Search for the cell housing the specified text and yield its [X, Y] center coordinate. 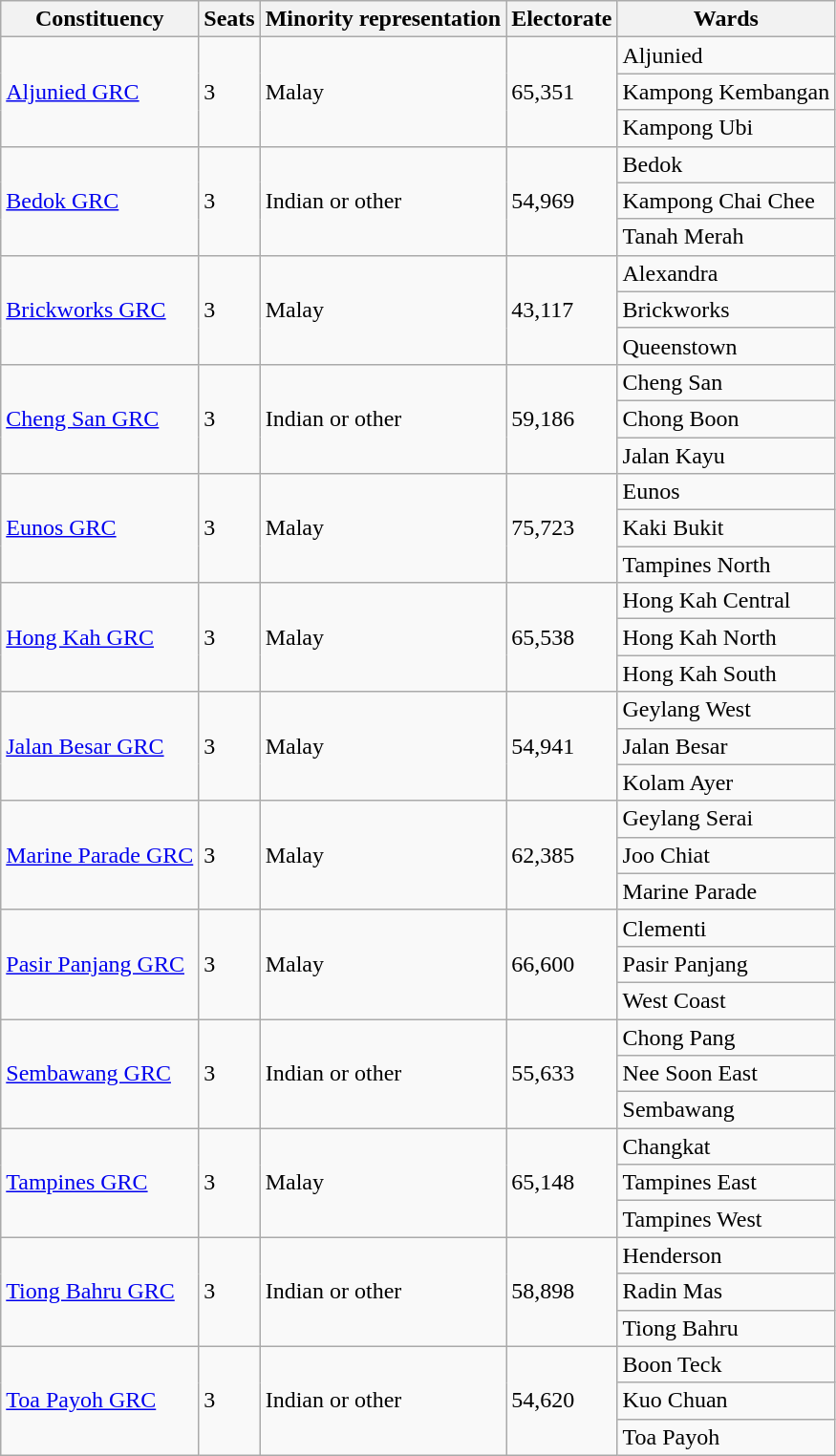
Bedok [726, 164]
Cheng San [726, 382]
75,723 [562, 528]
Chong Boon [726, 418]
54,941 [562, 746]
Tampines North [726, 565]
59,186 [562, 418]
Marine Parade [726, 891]
43,117 [562, 310]
Electorate [562, 19]
Jalan Besar GRC [99, 746]
Nee Soon East [726, 1074]
58,898 [562, 1292]
Radin Mas [726, 1292]
Tampines West [726, 1219]
Toa Payoh GRC [99, 1401]
Alexandra [726, 273]
Toa Payoh [726, 1437]
Tampines GRC [99, 1183]
Hong Kah GRC [99, 637]
West Coast [726, 1000]
Aljunied GRC [99, 92]
Kampong Chai Chee [726, 201]
Kampong Ubi [726, 128]
Pasir Panjang [726, 964]
Minority representation [382, 19]
Aljunied [726, 55]
Sembawang [726, 1110]
Chong Pang [726, 1037]
Kolam Ayer [726, 782]
54,620 [562, 1401]
Bedok GRC [99, 201]
Joo Chiat [726, 855]
Eunos GRC [99, 528]
65,148 [562, 1183]
Kaki Bukit [726, 528]
Kampong Kembangan [726, 92]
62,385 [562, 855]
Geylang West [726, 710]
55,633 [562, 1073]
65,351 [562, 92]
66,600 [562, 964]
Tiong Bahru [726, 1328]
Sembawang GRC [99, 1073]
Clementi [726, 928]
Pasir Panjang GRC [99, 964]
Marine Parade GRC [99, 855]
Wards [726, 19]
Hong Kah Central [726, 601]
Seats [229, 19]
Eunos [726, 492]
Geylang Serai [726, 819]
65,538 [562, 637]
54,969 [562, 201]
Changkat [726, 1146]
Cheng San GRC [99, 418]
Hong Kah South [726, 674]
Constituency [99, 19]
Brickworks [726, 310]
Brickworks GRC [99, 310]
Henderson [726, 1255]
Tampines East [726, 1183]
Boon Teck [726, 1364]
Queenstown [726, 346]
Jalan Besar [726, 746]
Tanah Merah [726, 237]
Kuo Chuan [726, 1401]
Jalan Kayu [726, 456]
Tiong Bahru GRC [99, 1292]
Hong Kah North [726, 637]
